Return the [x, y] coordinate for the center point of the cell that contains the specified text.  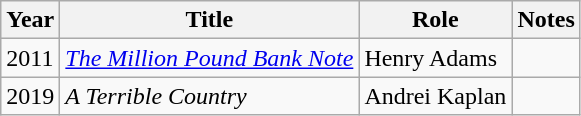
Year [30, 20]
The Million Pound Bank Note [210, 58]
2019 [30, 96]
Notes [546, 20]
2011 [30, 58]
Title [210, 20]
Andrei Kaplan [436, 96]
Role [436, 20]
Henry Adams [436, 58]
A Terrible Country [210, 96]
